Pinpoint the cell where the given text exists, returning its (x, y) midpoint coordinate. 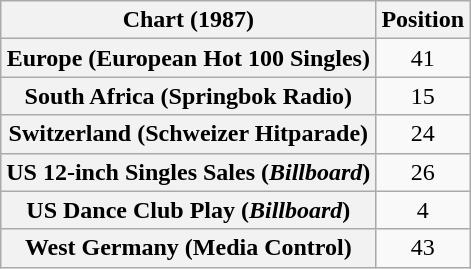
West Germany (Media Control) (188, 248)
South Africa (Springbok Radio) (188, 96)
26 (423, 172)
4 (423, 210)
Position (423, 20)
Switzerland (Schweizer Hitparade) (188, 134)
US Dance Club Play (Billboard) (188, 210)
Europe (European Hot 100 Singles) (188, 58)
43 (423, 248)
24 (423, 134)
41 (423, 58)
US 12-inch Singles Sales (Billboard) (188, 172)
Chart (1987) (188, 20)
15 (423, 96)
